Scan for the cell matching the given text and deliver its (x, y) coordinate at center. 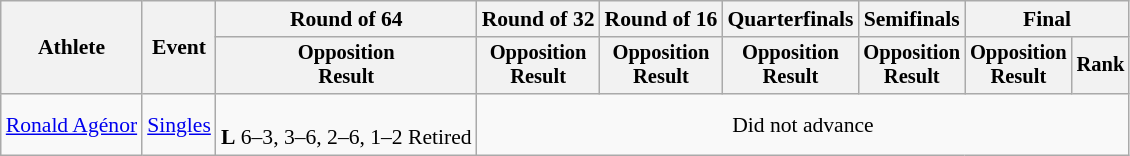
L 6–3, 3–6, 2–6, 1–2 Retired (346, 124)
Did not advance (804, 124)
Round of 16 (662, 19)
Rank (1101, 66)
Round of 64 (346, 19)
Quarterfinals (790, 19)
Ronald Agénor (72, 124)
Final (1047, 19)
Event (179, 48)
Semifinals (912, 19)
Athlete (72, 48)
Singles (179, 124)
Round of 32 (538, 19)
